Capture the cell that displays the provided text and extract its [X, Y] central coordinate. 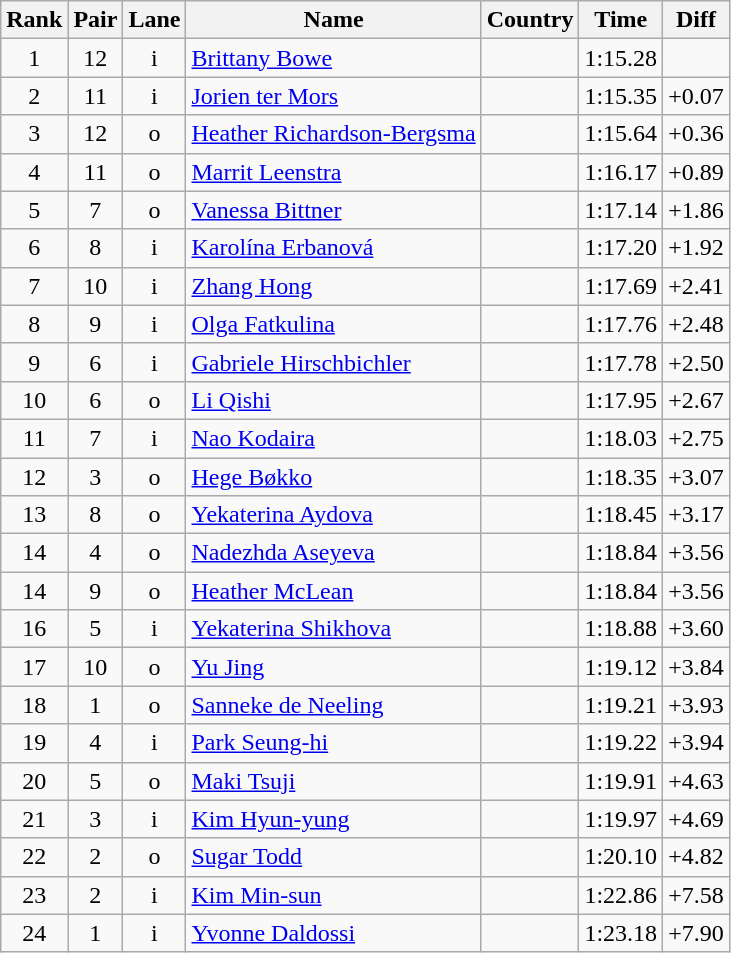
+2.41 [696, 286]
1:18.45 [621, 515]
Yu Jing [334, 667]
Sugar Todd [334, 857]
Kim Min-sun [334, 895]
Vanessa Bittner [334, 210]
1:17.76 [621, 324]
+0.07 [696, 96]
22 [34, 857]
1:15.64 [621, 134]
+2.67 [696, 400]
1:20.10 [621, 857]
Rank [34, 20]
Country [530, 20]
13 [34, 515]
1:18.88 [621, 629]
+3.07 [696, 477]
+4.63 [696, 781]
1:15.28 [621, 58]
1:19.91 [621, 781]
Sanneke de Neeling [334, 705]
+7.58 [696, 895]
+2.75 [696, 438]
+0.89 [696, 172]
Olga Fatkulina [334, 324]
23 [34, 895]
Li Qishi [334, 400]
+4.69 [696, 819]
+3.94 [696, 743]
1:17.20 [621, 248]
+3.60 [696, 629]
+3.93 [696, 705]
1:22.86 [621, 895]
Lane [154, 20]
1:19.12 [621, 667]
Hege Bøkko [334, 477]
Heather Richardson-Bergsma [334, 134]
20 [34, 781]
Time [621, 20]
1:19.22 [621, 743]
1:17.95 [621, 400]
Name [334, 20]
1:17.69 [621, 286]
1:19.21 [621, 705]
+2.50 [696, 362]
+2.48 [696, 324]
18 [34, 705]
1:17.14 [621, 210]
1:17.78 [621, 362]
1:18.35 [621, 477]
Jorien ter Mors [334, 96]
+3.17 [696, 515]
1:18.03 [621, 438]
1:19.97 [621, 819]
Yvonne Daldossi [334, 933]
+1.92 [696, 248]
Zhang Hong [334, 286]
Park Seung-hi [334, 743]
Heather McLean [334, 591]
Brittany Bowe [334, 58]
Marrit Leenstra [334, 172]
16 [34, 629]
+1.86 [696, 210]
Nao Kodaira [334, 438]
Gabriele Hirschbichler [334, 362]
+4.82 [696, 857]
Kim Hyun-yung [334, 819]
21 [34, 819]
Nadezhda Aseyeva [334, 553]
24 [34, 933]
Yekaterina Aydova [334, 515]
Yekaterina Shikhova [334, 629]
1:15.35 [621, 96]
+7.90 [696, 933]
Maki Tsuji [334, 781]
+0.36 [696, 134]
Karolína Erbanová [334, 248]
Pair [96, 20]
Diff [696, 20]
+3.84 [696, 667]
19 [34, 743]
17 [34, 667]
1:16.17 [621, 172]
1:23.18 [621, 933]
